Capture the cell that displays the provided text and extract its [x, y] central coordinate. 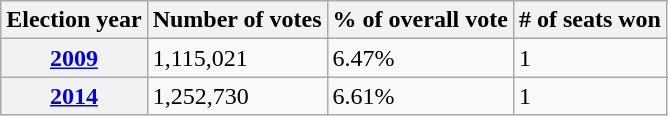
# of seats won [590, 20]
2014 [74, 96]
Number of votes [237, 20]
2009 [74, 58]
6.61% [420, 96]
% of overall vote [420, 20]
6.47% [420, 58]
Election year [74, 20]
1,252,730 [237, 96]
1,115,021 [237, 58]
